Extract the [X, Y] coordinate from the center of the cell holding the provided text.  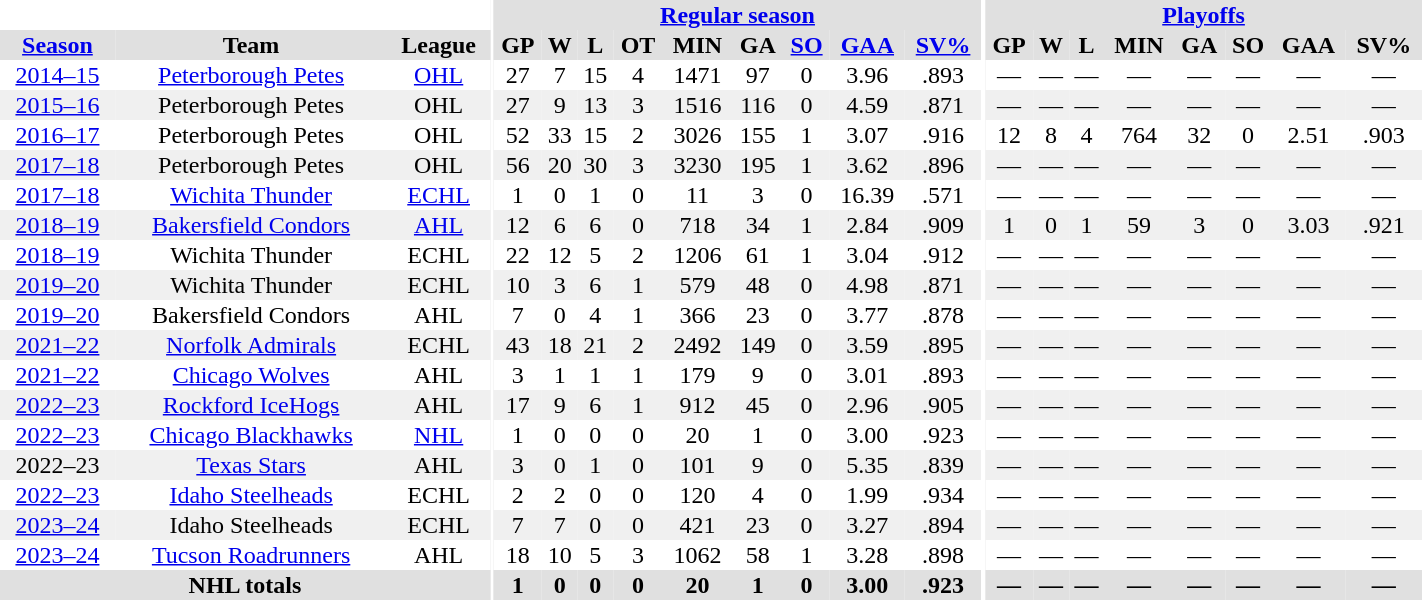
3.04 [868, 255]
.896 [943, 165]
3.07 [868, 135]
764 [1138, 135]
1516 [698, 105]
2492 [698, 345]
Season [58, 45]
16.39 [868, 195]
1062 [698, 555]
56 [518, 165]
Chicago Blackhawks [251, 435]
32 [1200, 135]
8 [1051, 135]
Chicago Wolves [251, 375]
3.28 [868, 555]
912 [698, 405]
Playoffs [1204, 15]
3.96 [868, 75]
52 [518, 135]
13 [595, 105]
33 [560, 135]
3.03 [1308, 225]
.878 [943, 315]
421 [698, 525]
155 [758, 135]
43 [518, 345]
1206 [698, 255]
2016–17 [58, 135]
3.59 [868, 345]
1471 [698, 75]
61 [758, 255]
579 [698, 285]
NHL totals [245, 585]
Texas Stars [251, 465]
3.77 [868, 315]
.571 [943, 195]
718 [698, 225]
21 [595, 345]
2014–15 [58, 75]
NHL [438, 435]
4.59 [868, 105]
149 [758, 345]
366 [698, 315]
58 [758, 555]
101 [698, 465]
.909 [943, 225]
3.27 [868, 525]
4.98 [868, 285]
.921 [1384, 225]
.903 [1384, 135]
22 [518, 255]
2.84 [868, 225]
3.62 [868, 165]
.916 [943, 135]
34 [758, 225]
45 [758, 405]
5.35 [868, 465]
Norfolk Admirals [251, 345]
97 [758, 75]
195 [758, 165]
120 [698, 495]
30 [595, 165]
Tucson Roadrunners [251, 555]
179 [698, 375]
3026 [698, 135]
59 [1138, 225]
11 [698, 195]
17 [518, 405]
.912 [943, 255]
Regular season [738, 15]
.894 [943, 525]
.895 [943, 345]
2015–16 [58, 105]
.905 [943, 405]
.839 [943, 465]
3230 [698, 165]
League [438, 45]
48 [758, 285]
.898 [943, 555]
3.01 [868, 375]
1.99 [868, 495]
.934 [943, 495]
2.96 [868, 405]
116 [758, 105]
OT [638, 45]
2.51 [1308, 135]
Team [251, 45]
Rockford IceHogs [251, 405]
